Search for the cell housing the specified text and yield its [x, y] center coordinate. 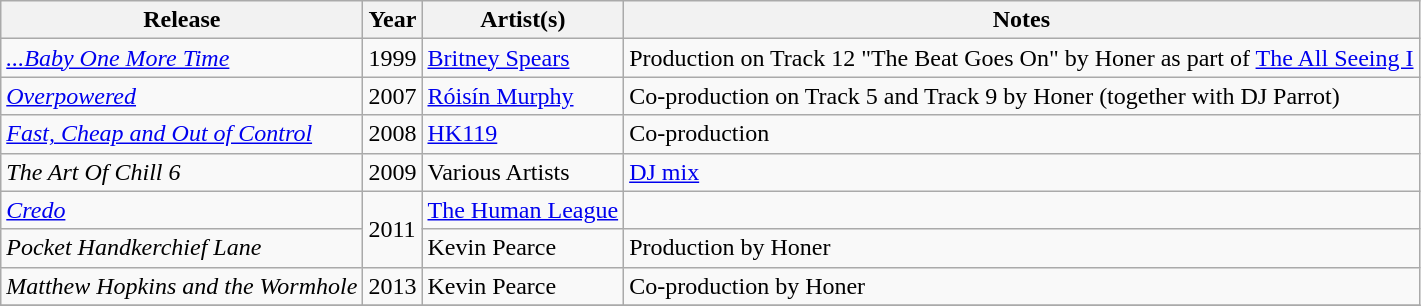
2009 [392, 172]
2013 [392, 286]
Year [392, 20]
2008 [392, 134]
2007 [392, 96]
HK119 [523, 134]
Co-production [1022, 134]
2011 [392, 229]
Matthew Hopkins and the Wormhole [182, 286]
Róisín Murphy [523, 96]
Fast, Cheap and Out of Control [182, 134]
Artist(s) [523, 20]
Co-production by Honer [1022, 286]
The Human League [523, 210]
DJ mix [1022, 172]
Overpowered [182, 96]
Release [182, 20]
...Baby One More Time [182, 58]
Notes [1022, 20]
Co-production on Track 5 and Track 9 by Honer (together with DJ Parrot) [1022, 96]
1999 [392, 58]
Pocket Handkerchief Lane [182, 248]
Production by Honer [1022, 248]
Production on Track 12 "The Beat Goes On" by Honer as part of The All Seeing I [1022, 58]
The Art Of Chill 6 [182, 172]
Various Artists [523, 172]
Britney Spears [523, 58]
Credo [182, 210]
